Scan for the cell matching the given text and deliver its [x, y] coordinate at center. 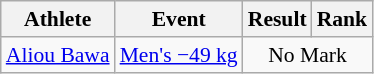
No Mark [308, 55]
Result [278, 19]
Rank [342, 19]
Aliou Bawa [58, 55]
Event [179, 19]
Athlete [58, 19]
Men's −49 kg [179, 55]
